Find where the given text appears and provide that cell's center as [x, y] coordinate. 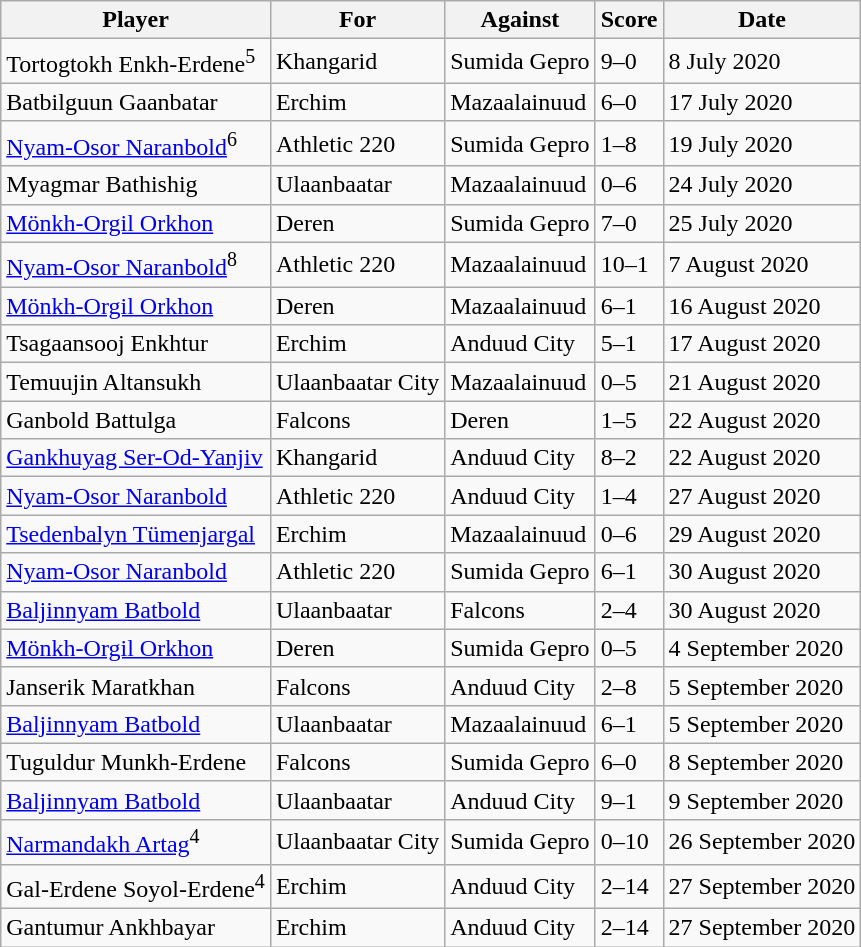
Narmandakh Artag4 [136, 842]
Tuguldur Munkh-Erdene [136, 762]
Against [520, 20]
8 September 2020 [762, 762]
Player [136, 20]
Date [762, 20]
9–1 [629, 800]
Tsagaansooj Enkhtur [136, 344]
Ganbold Battulga [136, 420]
19 July 2020 [762, 144]
1–5 [629, 420]
16 August 2020 [762, 306]
27 August 2020 [762, 496]
1–4 [629, 496]
Myagmar Bathishig [136, 185]
Gal-Erdene Soyol-Erdene4 [136, 886]
24 July 2020 [762, 185]
0–10 [629, 842]
2–8 [629, 686]
For [357, 20]
8–2 [629, 458]
9–0 [629, 62]
10–1 [629, 264]
Batbilguun Gaanbatar [136, 102]
4 September 2020 [762, 648]
Gankhuyag Ser-Od-Yanjiv [136, 458]
Tsedenbalyn Tümenjargal [136, 534]
26 September 2020 [762, 842]
9 September 2020 [762, 800]
Tortogtokh Enkh-Erdene5 [136, 62]
Gantumur Ankhbayar [136, 928]
Nyam-Osor Naranbold8 [136, 264]
7–0 [629, 223]
29 August 2020 [762, 534]
1–8 [629, 144]
7 August 2020 [762, 264]
8 July 2020 [762, 62]
17 July 2020 [762, 102]
Temuujin Altansukh [136, 382]
25 July 2020 [762, 223]
Janserik Maratkhan [136, 686]
2–4 [629, 610]
21 August 2020 [762, 382]
Score [629, 20]
5–1 [629, 344]
Nyam-Osor Naranbold6 [136, 144]
17 August 2020 [762, 344]
